Return the (X, Y) coordinate for the center point of the cell that contains the specified text.  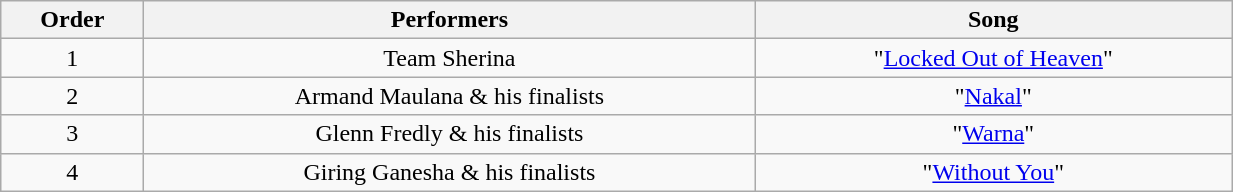
4 (72, 172)
"Nakal" (994, 96)
Giring Ganesha & his finalists (450, 172)
Performers (450, 20)
"Locked Out of Heaven" (994, 58)
Team Sherina (450, 58)
Order (72, 20)
"Warna" (994, 134)
Song (994, 20)
Armand Maulana & his finalists (450, 96)
1 (72, 58)
3 (72, 134)
2 (72, 96)
"Without You" (994, 172)
Glenn Fredly & his finalists (450, 134)
